Locate the cell with the specified text and output its (x, y) center coordinate. 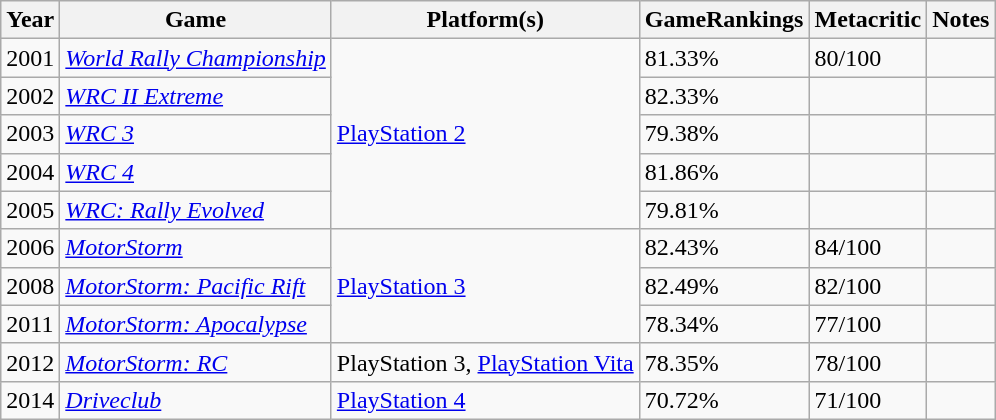
77/100 (868, 324)
WRC: Rally Evolved (196, 210)
82.43% (724, 248)
78.35% (724, 362)
Platform(s) (485, 20)
2005 (30, 210)
World Rally Championship (196, 58)
2012 (30, 362)
82/100 (868, 286)
PlayStation 4 (485, 400)
WRC II Extreme (196, 96)
PlayStation 3, PlayStation Vita (485, 362)
82.49% (724, 286)
GameRankings (724, 20)
PlayStation 3 (485, 286)
2011 (30, 324)
2003 (30, 134)
Metacritic (868, 20)
78/100 (868, 362)
81.86% (724, 172)
Game (196, 20)
70.72% (724, 400)
Notes (961, 20)
79.38% (724, 134)
WRC 3 (196, 134)
78.34% (724, 324)
Year (30, 20)
2001 (30, 58)
2002 (30, 96)
82.33% (724, 96)
71/100 (868, 400)
PlayStation 2 (485, 134)
MotorStorm (196, 248)
2008 (30, 286)
79.81% (724, 210)
2006 (30, 248)
Driveclub (196, 400)
2004 (30, 172)
MotorStorm: Apocalypse (196, 324)
81.33% (724, 58)
80/100 (868, 58)
2014 (30, 400)
84/100 (868, 248)
MotorStorm: Pacific Rift (196, 286)
WRC 4 (196, 172)
MotorStorm: RC (196, 362)
